Pinpoint the cell where the given text exists, returning its (x, y) midpoint coordinate. 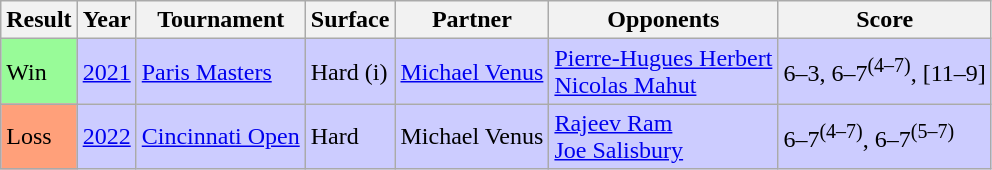
Score (884, 20)
Hard (i) (350, 72)
2021 (106, 72)
Hard (350, 136)
2022 (106, 136)
Pierre-Hugues Herbert Nicolas Mahut (664, 72)
6–7(4–7), 6–7(5–7) (884, 136)
Loss (39, 136)
6–3, 6–7(4–7), [11–9] (884, 72)
Opponents (664, 20)
Partner (472, 20)
Tournament (220, 20)
Result (39, 20)
Cincinnati Open (220, 136)
Rajeev Ram Joe Salisbury (664, 136)
Surface (350, 20)
Paris Masters (220, 72)
Year (106, 20)
Win (39, 72)
